Determine the (X, Y) coordinate at the center of the cell enclosing the given text.  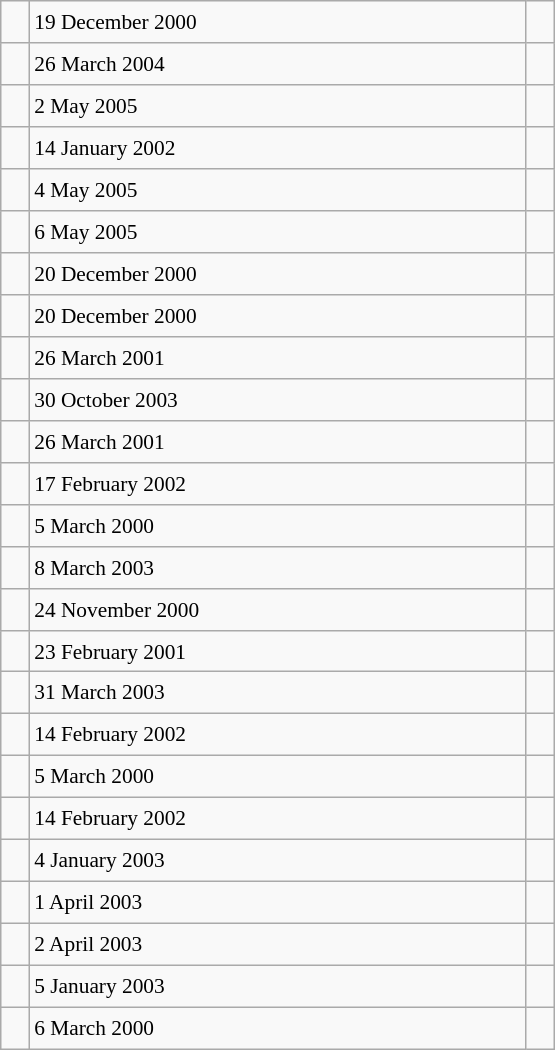
2 April 2003 (278, 945)
1 April 2003 (278, 903)
26 March 2004 (278, 64)
4 January 2003 (278, 861)
6 March 2000 (278, 1028)
30 October 2003 (278, 399)
2 May 2005 (278, 106)
4 May 2005 (278, 190)
14 January 2002 (278, 148)
6 May 2005 (278, 232)
19 December 2000 (278, 22)
23 February 2001 (278, 651)
31 March 2003 (278, 693)
17 February 2002 (278, 483)
8 March 2003 (278, 567)
24 November 2000 (278, 609)
5 January 2003 (278, 986)
